Scan for the cell matching the given text and deliver its (x, y) coordinate at center. 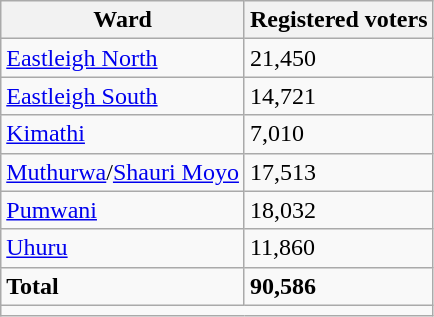
14,721 (338, 96)
21,450 (338, 58)
17,513 (338, 172)
Eastleigh North (123, 58)
Eastleigh South (123, 96)
Ward (123, 20)
90,586 (338, 286)
Total (123, 286)
18,032 (338, 210)
Muthurwa/Shauri Moyo (123, 172)
Kimathi (123, 134)
Pumwani (123, 210)
Uhuru (123, 248)
Registered voters (338, 20)
11,860 (338, 248)
7,010 (338, 134)
